Search for the cell housing the specified text and yield its [x, y] center coordinate. 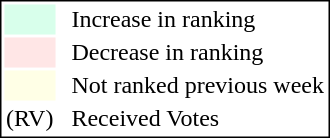
Not ranked previous week [198, 85]
Received Votes [198, 119]
Decrease in ranking [198, 53]
Increase in ranking [198, 19]
(RV) [29, 119]
